Locate the cell with the specified text and output its [x, y] center coordinate. 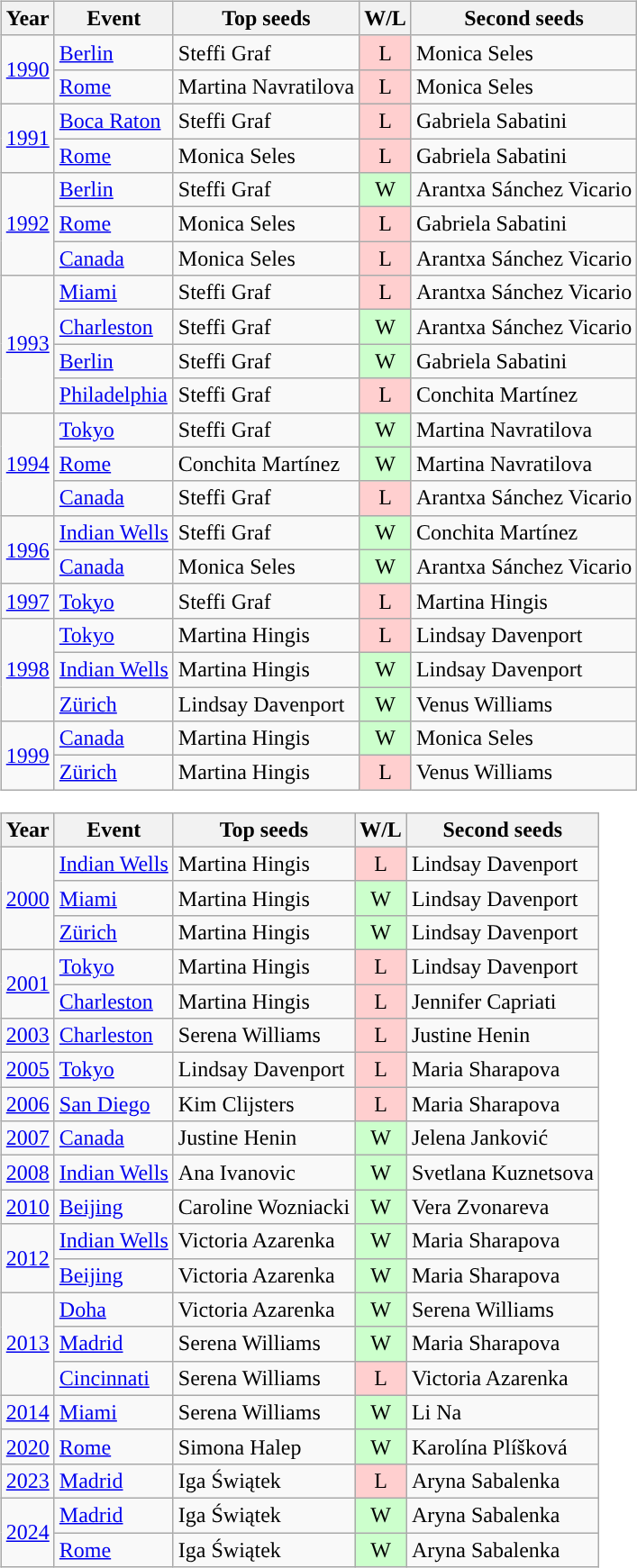
2001 [27, 983]
Philadelphia [114, 395]
Boca Raton [114, 121]
2014 [27, 1412]
2010 [27, 1207]
Doha [114, 1310]
2003 [27, 1036]
Karolína Plíšková [503, 1446]
2012 [27, 1258]
Jelena Janković [503, 1138]
1992 [27, 224]
1991 [27, 138]
Jennifer Capriati [503, 1001]
Caroline Wozniacki [263, 1207]
2007 [27, 1138]
1994 [27, 464]
San Diego [114, 1104]
1998 [27, 669]
Li Na [503, 1412]
2006 [27, 1104]
2024 [27, 1532]
1996 [27, 549]
1999 [27, 756]
1993 [27, 344]
2008 [27, 1173]
2023 [27, 1481]
1997 [27, 601]
2005 [27, 1070]
Simona Halep [263, 1446]
Svetlana Kuznetsova [503, 1173]
1990 [27, 69]
Cincinnati [114, 1378]
Kim Clijsters [263, 1104]
2013 [27, 1344]
Ana Ivanovic [263, 1173]
Vera Zvonareva [503, 1207]
2020 [27, 1446]
2000 [27, 898]
